Determine the [x, y] coordinate at the center of the cell enclosing the given text.  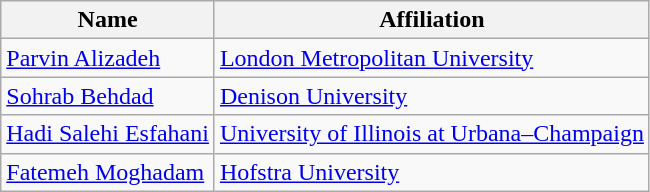
Affiliation [432, 20]
Sohrab Behdad [108, 96]
Denison University [432, 96]
Fatemeh Moghadam [108, 172]
Hadi Salehi Esfahani [108, 134]
London Metropolitan University [432, 58]
Parvin Alizadeh [108, 58]
Hofstra University [432, 172]
Name [108, 20]
University of Illinois at Urbana–Champaign [432, 134]
